Determine the (x, y) coordinate at the center of the cell enclosing the given text.  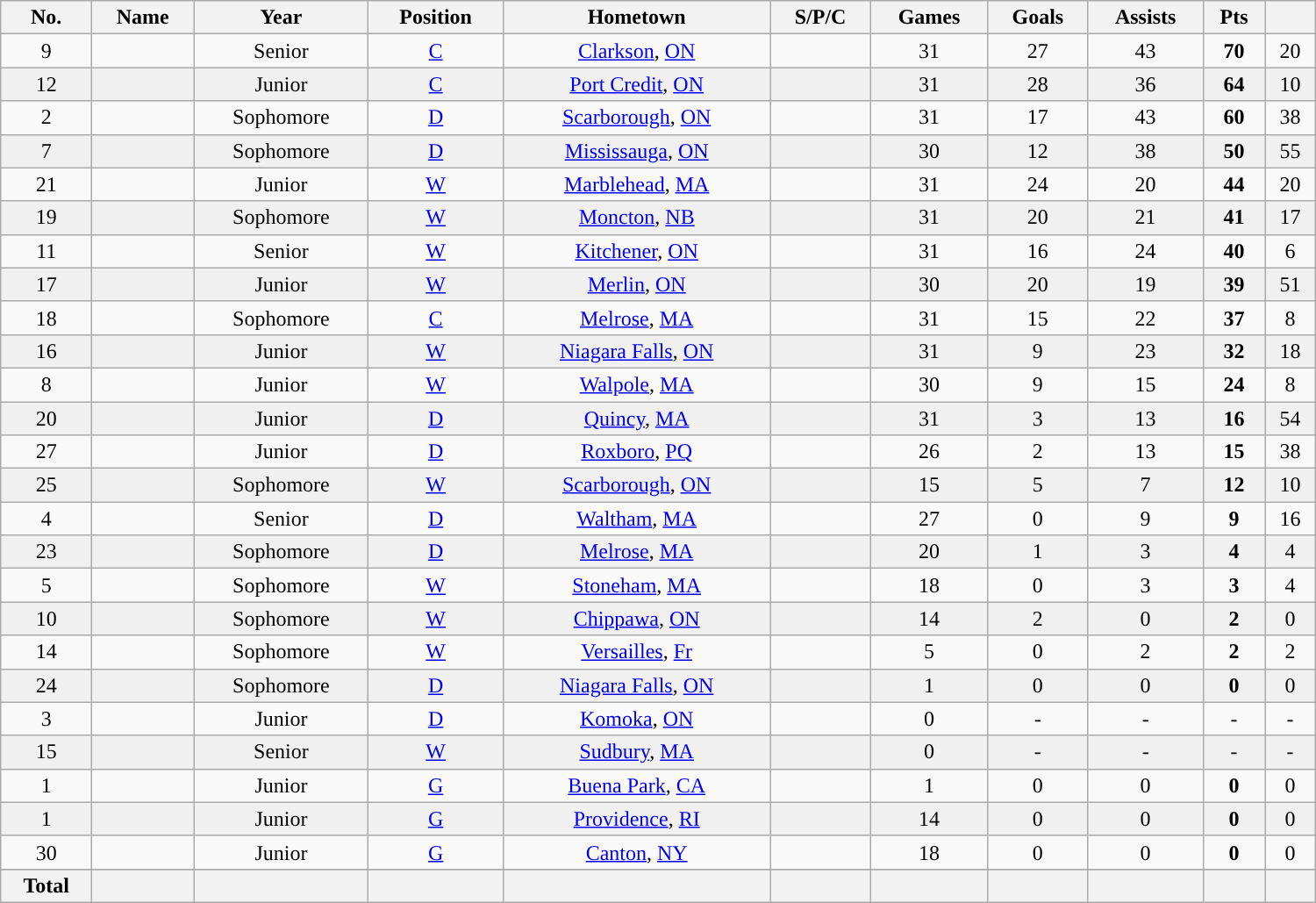
55 (1290, 151)
22 (1146, 318)
Moncton, NB (637, 218)
6 (1290, 251)
Chippawa, ON (637, 619)
50 (1234, 151)
Port Credit, ON (637, 84)
Walpole, MA (637, 384)
Sudbury, MA (637, 752)
Mississauga, ON (637, 151)
Position (435, 18)
Marblehead, MA (637, 184)
Total (46, 885)
70 (1234, 51)
28 (1038, 84)
39 (1234, 284)
64 (1234, 84)
11 (46, 251)
Canton, NY (637, 852)
Clarkson, ON (637, 51)
32 (1234, 351)
Waltham, MA (637, 519)
37 (1234, 318)
51 (1290, 284)
Assists (1146, 18)
Stoneham, MA (637, 585)
44 (1234, 184)
54 (1290, 419)
Goals (1038, 18)
Komoka, ON (637, 719)
S/P/C (820, 18)
Games (929, 18)
Year (281, 18)
No. (46, 18)
41 (1234, 218)
Roxboro, PQ (637, 452)
40 (1234, 251)
Buena Park, CA (637, 785)
25 (46, 485)
Hometown (637, 18)
Kitchener, ON (637, 251)
Providence, RI (637, 819)
60 (1234, 118)
Versailles, Fr (637, 652)
Pts (1234, 18)
Quincy, MA (637, 419)
26 (929, 452)
Merlin, ON (637, 284)
Name (143, 18)
36 (1146, 84)
